Locate the cell with the specified text and output its (x, y) center coordinate. 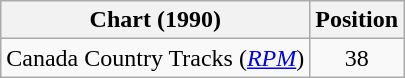
38 (357, 58)
Chart (1990) (156, 20)
Canada Country Tracks (RPM) (156, 58)
Position (357, 20)
